Extract the (x, y) coordinate from the center of the cell holding the provided text.  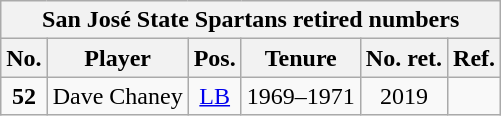
52 (24, 96)
No. ret. (404, 58)
Tenure (300, 58)
LB (214, 96)
2019 (404, 96)
Dave Chaney (118, 96)
No. (24, 58)
1969–1971 (300, 96)
Ref. (474, 58)
Pos. (214, 58)
Player (118, 58)
San José State Spartans retired numbers (251, 20)
